Search for the cell housing the specified text and yield its [X, Y] center coordinate. 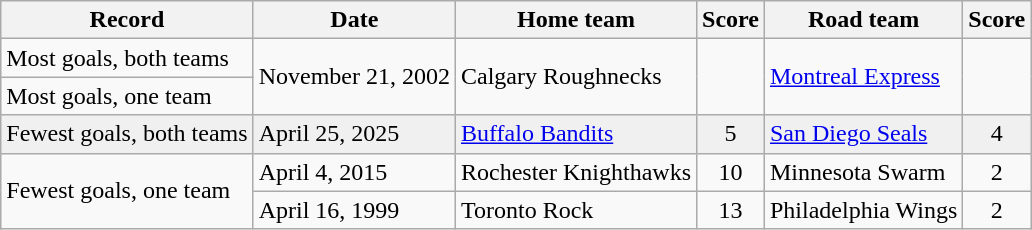
Calgary Roughnecks [576, 77]
November 21, 2002 [354, 77]
Fewest goals, both teams [127, 134]
Philadelphia Wings [863, 210]
Montreal Express [863, 77]
Date [354, 20]
Toronto Rock [576, 210]
Home team [576, 20]
Road team [863, 20]
Rochester Knighthawks [576, 172]
San Diego Seals [863, 134]
10 [731, 172]
5 [731, 134]
April 16, 1999 [354, 210]
Most goals, both teams [127, 58]
April 4, 2015 [354, 172]
Fewest goals, one team [127, 191]
Minnesota Swarm [863, 172]
April 25, 2025 [354, 134]
4 [997, 134]
13 [731, 210]
Record [127, 20]
Buffalo Bandits [576, 134]
Most goals, one team [127, 96]
